Search for the cell housing the specified text and yield its (x, y) center coordinate. 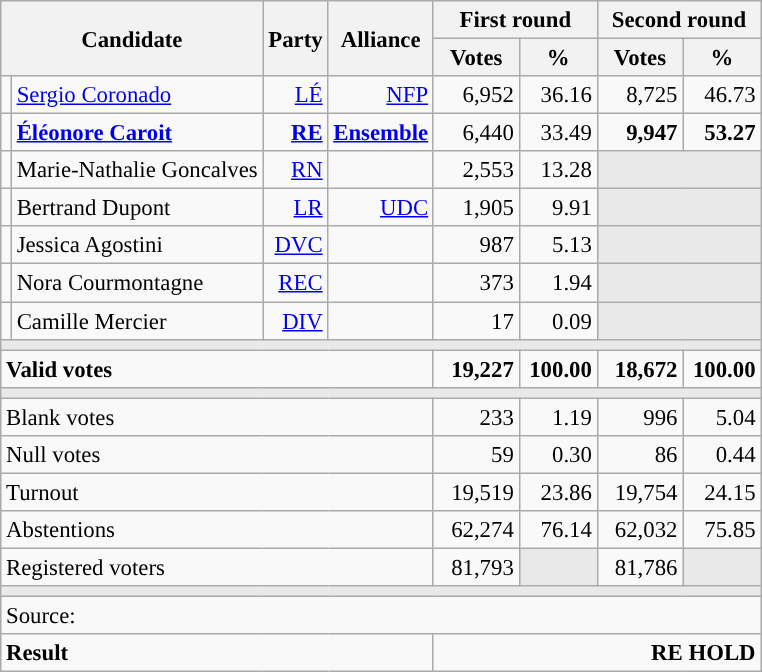
Party (296, 38)
9,947 (640, 133)
1.19 (558, 417)
5.13 (558, 245)
LR (296, 208)
19,519 (476, 492)
24.15 (722, 492)
First round (515, 20)
Sergio Coronado (137, 95)
Candidate (132, 38)
Null votes (218, 455)
233 (476, 417)
RE HOLD (596, 653)
36.16 (558, 95)
46.73 (722, 95)
1,905 (476, 208)
Marie-Nathalie Goncalves (137, 170)
2,553 (476, 170)
996 (640, 417)
Camille Mercier (137, 321)
Éléonore Caroit (137, 133)
13.28 (558, 170)
RN (296, 170)
Bertrand Dupont (137, 208)
NFP (381, 95)
59 (476, 455)
76.14 (558, 530)
19,754 (640, 492)
81,786 (640, 567)
Ensemble (381, 133)
LÉ (296, 95)
Result (218, 653)
Second round (679, 20)
9.91 (558, 208)
23.86 (558, 492)
DVC (296, 245)
8,725 (640, 95)
Alliance (381, 38)
86 (640, 455)
81,793 (476, 567)
53.27 (722, 133)
Blank votes (218, 417)
19,227 (476, 369)
6,952 (476, 95)
62,274 (476, 530)
UDC (381, 208)
5.04 (722, 417)
DIV (296, 321)
Jessica Agostini (137, 245)
Source: (381, 616)
0.30 (558, 455)
Abstentions (218, 530)
6,440 (476, 133)
REC (296, 283)
33.49 (558, 133)
62,032 (640, 530)
1.94 (558, 283)
Turnout (218, 492)
RE (296, 133)
Registered voters (218, 567)
0.09 (558, 321)
18,672 (640, 369)
Nora Courmontagne (137, 283)
0.44 (722, 455)
75.85 (722, 530)
987 (476, 245)
373 (476, 283)
Valid votes (218, 369)
17 (476, 321)
